Return [x, y] of the center of cell containing provided text 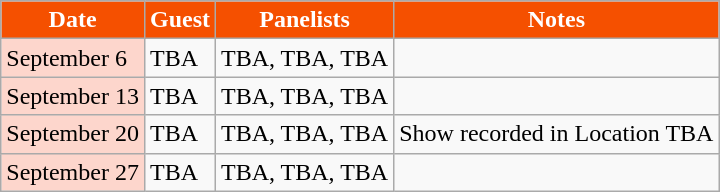
September 20 [73, 134]
September 6 [73, 58]
Date [73, 20]
Guest [180, 20]
Panelists [305, 20]
September 13 [73, 96]
September 27 [73, 172]
Show recorded in Location TBA [556, 134]
Notes [556, 20]
